Output the (x, y) coordinate of the center of the cell containing the given text.  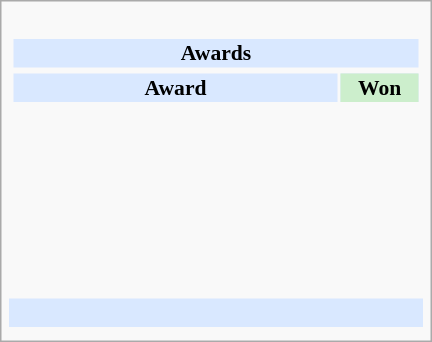
Award (175, 87)
Awards (216, 53)
Awards Award Won (216, 152)
Won (380, 87)
